For the text-containing cell, return its midpoint in (X, Y) coordinate format. 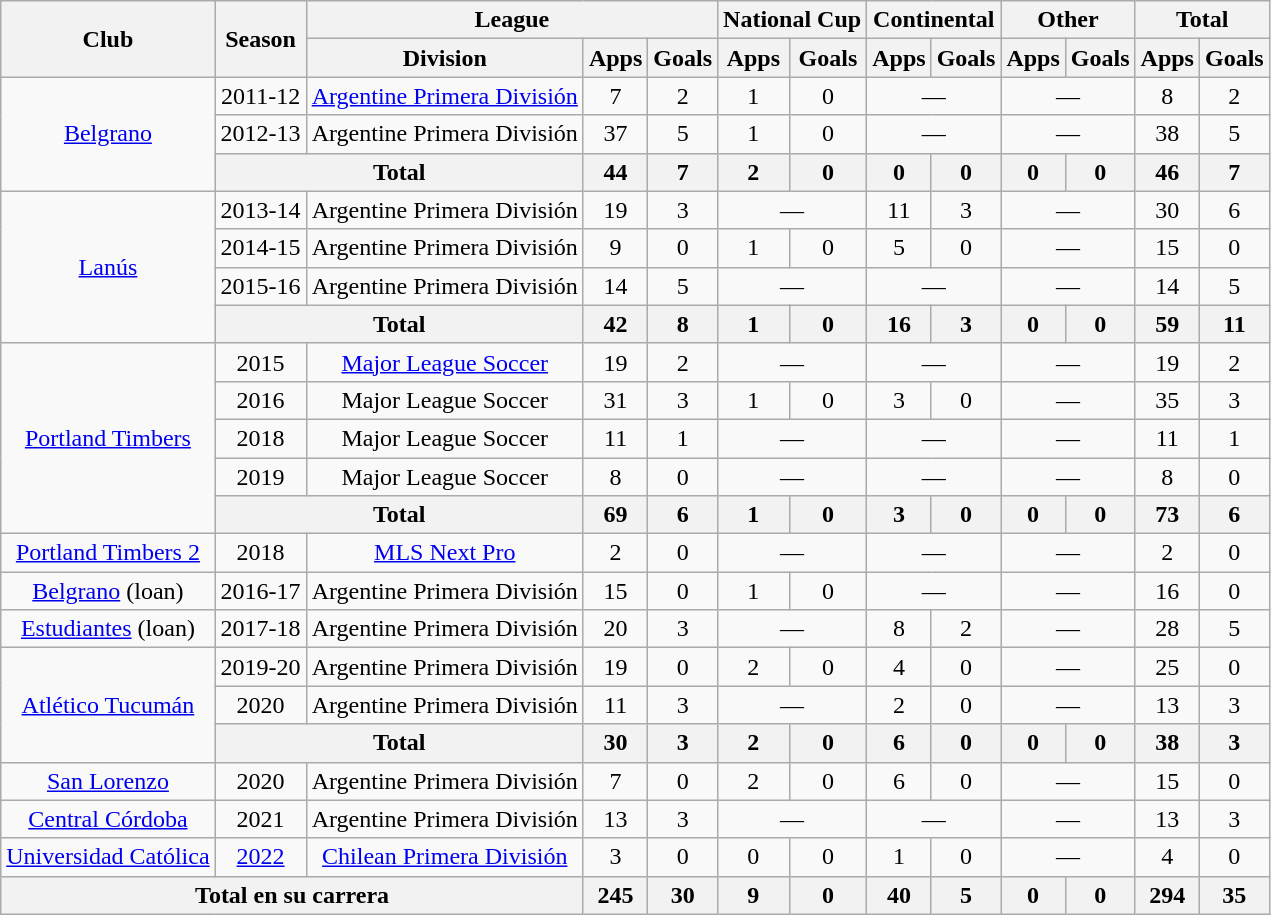
San Lorenzo (108, 781)
44 (615, 172)
46 (1167, 172)
2019-20 (260, 667)
Continental (934, 20)
Belgrano (108, 134)
37 (615, 134)
42 (615, 324)
Division (444, 58)
Portland Timbers (108, 438)
2012-13 (260, 134)
2021 (260, 819)
League (512, 20)
Chilean Primera División (444, 857)
Total en su carrera (292, 895)
28 (1167, 629)
2016-17 (260, 591)
Estudiantes (loan) (108, 629)
294 (1167, 895)
25 (1167, 667)
59 (1167, 324)
2015-16 (260, 286)
2014-15 (260, 248)
245 (615, 895)
2019 (260, 477)
Central Córdoba (108, 819)
Universidad Católica (108, 857)
Lanús (108, 267)
Club (108, 39)
2013-14 (260, 210)
20 (615, 629)
40 (899, 895)
2015 (260, 362)
Other (1068, 20)
Season (260, 39)
2011-12 (260, 96)
Belgrano (loan) (108, 591)
69 (615, 515)
31 (615, 400)
2022 (260, 857)
73 (1167, 515)
Portland Timbers 2 (108, 553)
National Cup (792, 20)
2016 (260, 400)
Atlético Tucumán (108, 705)
MLS Next Pro (444, 553)
2017-18 (260, 629)
